Return the (X, Y) coordinate for the center point of the cell that contains the specified text.  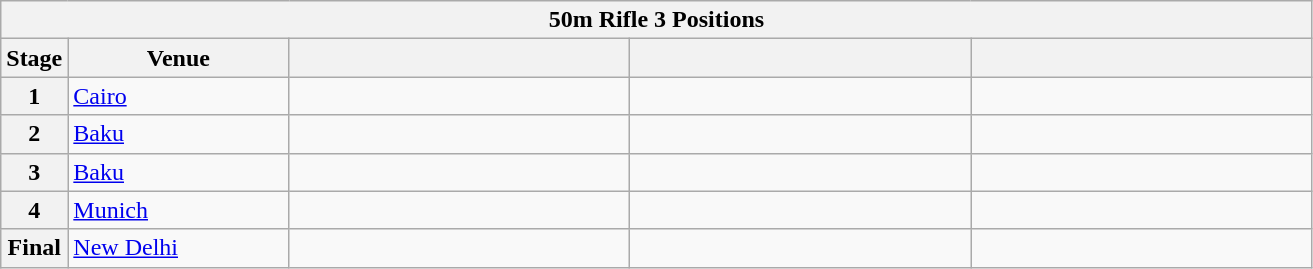
New Delhi (178, 248)
4 (34, 210)
Venue (178, 58)
Cairo (178, 96)
50m Rifle 3 Positions (656, 20)
Final (34, 248)
Munich (178, 210)
3 (34, 172)
Stage (34, 58)
2 (34, 134)
1 (34, 96)
